Scan for the cell matching the given text and deliver its (X, Y) coordinate at center. 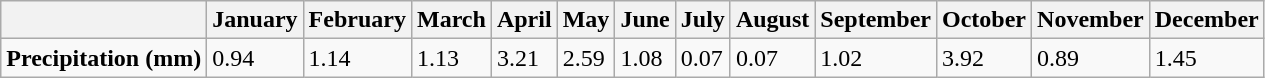
July (702, 20)
1.13 (451, 58)
1.02 (876, 58)
April (524, 20)
0.94 (255, 58)
March (451, 20)
1.14 (357, 58)
September (876, 20)
February (357, 20)
1.08 (645, 58)
January (255, 20)
August (772, 20)
3.21 (524, 58)
Precipitation (mm) (104, 58)
1.45 (1206, 58)
0.89 (1091, 58)
November (1091, 20)
October (984, 20)
December (1206, 20)
3.92 (984, 58)
2.59 (586, 58)
May (586, 20)
June (645, 20)
